Determine the [x, y] coordinate at the center of the cell enclosing the given text.  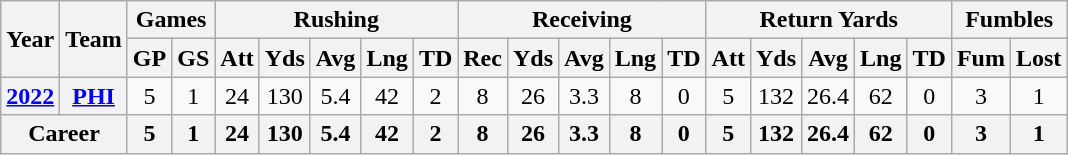
Rec [483, 58]
Fumbles [1008, 20]
Year [30, 39]
Rushing [336, 20]
Fum [980, 58]
Receiving [582, 20]
Return Yards [828, 20]
Games [170, 20]
GS [194, 58]
PHI [94, 96]
Career [64, 134]
Lost [1038, 58]
GP [149, 58]
2022 [30, 96]
Team [94, 39]
